From the cell containing the given text, extract its center point as (x, y) coordinate. 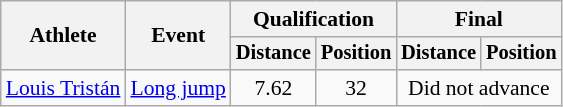
Athlete (64, 36)
Louis Tristán (64, 88)
32 (356, 88)
Long jump (178, 88)
Final (478, 19)
Event (178, 36)
7.62 (274, 88)
Qualification (314, 19)
Did not advance (478, 88)
